Scan for the cell matching the given text and deliver its [x, y] coordinate at center. 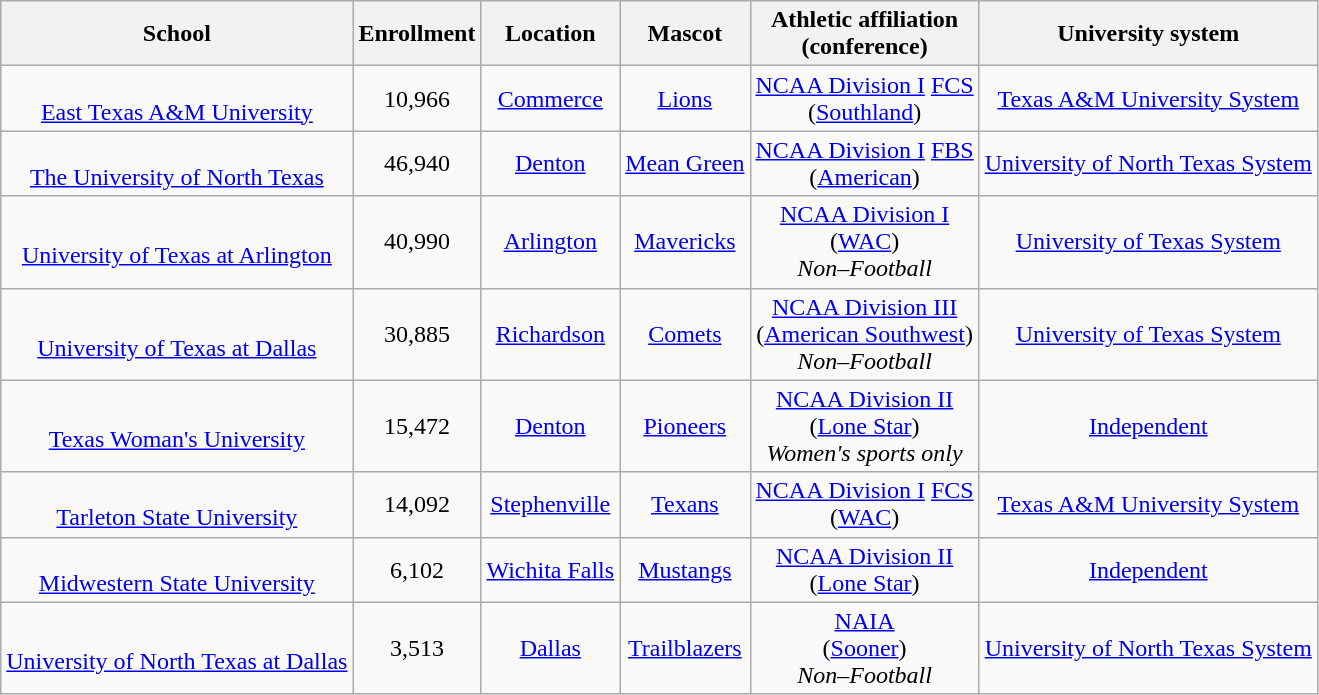
Stephenville [550, 504]
NCAA Division II (Lone Star) [864, 570]
NCAA Division I (WAC) Non–Football [864, 242]
10,966 [417, 98]
NCAA Division I FBS (American) [864, 164]
Texans [685, 504]
Texas Woman's University [177, 426]
University of Texas at Dallas [177, 334]
Mean Green [685, 164]
Pioneers [685, 426]
Comets [685, 334]
University system [1148, 34]
40,990 [417, 242]
Richardson [550, 334]
Tarleton State University [177, 504]
NCAA Division I FCS (Southland) [864, 98]
Enrollment [417, 34]
Mustangs [685, 570]
Dallas [550, 648]
Athletic affiliation (conference) [864, 34]
30,885 [417, 334]
University of Texas at Arlington [177, 242]
NCAA Division II (Lone Star) Women's sports only [864, 426]
Midwestern State University [177, 570]
Mavericks [685, 242]
School [177, 34]
Wichita Falls [550, 570]
NCAA Division I FCS (WAC) [864, 504]
46,940 [417, 164]
Arlington [550, 242]
The University of North Texas [177, 164]
NAIA(Sooner)Non–Football [864, 648]
Trailblazers [685, 648]
14,092 [417, 504]
Commerce [550, 98]
NCAA Division III (American Southwest) Non–Football [864, 334]
3,513 [417, 648]
6,102 [417, 570]
15,472 [417, 426]
Location [550, 34]
University of North Texas at Dallas [177, 648]
East Texas A&M University [177, 98]
Lions [685, 98]
Mascot [685, 34]
